Pinpoint the cell where the given text exists, returning its [X, Y] midpoint coordinate. 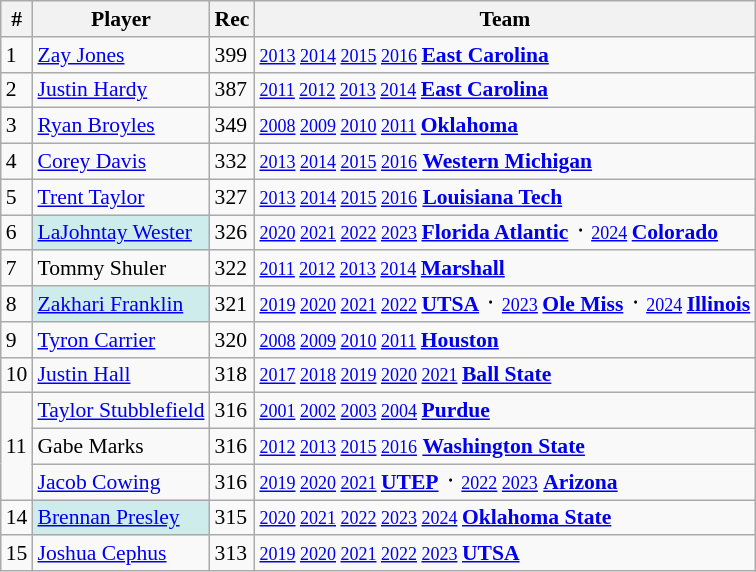
4 [17, 162]
2013 2014 2015 2016 East Carolina [504, 55]
315 [232, 518]
Ryan Broyles [120, 126]
Zay Jones [120, 55]
5 [17, 197]
Joshua Cephus [120, 554]
Corey Davis [120, 162]
11 [17, 446]
326 [232, 233]
6 [17, 233]
387 [232, 90]
Jacob Cowing [120, 482]
Justin Hardy [120, 90]
313 [232, 554]
2012 2013 2015 2016 Washington State [504, 447]
3 [17, 126]
LaJohntay Wester [120, 233]
14 [17, 518]
Tommy Shuler [120, 269]
2 [17, 90]
2019 2020 2021 UTEP ᛫ 2022 2023 Arizona [504, 482]
Brennan Presley [120, 518]
2001 2002 2003 2004 Purdue [504, 411]
2013 2014 2015 2016 Western Michigan [504, 162]
349 [232, 126]
Justin Hall [120, 375]
2017 2018 2019 2020 2021 Ball State [504, 375]
Rec [232, 19]
2008 2009 2010 2011 Oklahoma [504, 126]
Taylor Stubblefield [120, 411]
9 [17, 340]
2020 2021 2022 2023 Florida Atlantic ᛫ 2024 Colorado [504, 233]
327 [232, 197]
# [17, 19]
7 [17, 269]
2011 2012 2013 2014 Marshall [504, 269]
318 [232, 375]
320 [232, 340]
2008 2009 2010 2011 Houston [504, 340]
1 [17, 55]
2011 2012 2013 2014 East Carolina [504, 90]
2013 2014 2015 2016 Louisiana Tech [504, 197]
2019 2020 2021 2022 UTSA ᛫ 2023 Ole Miss ᛫ 2024 Illinois [504, 304]
2019 2020 2021 2022 2023 UTSA [504, 554]
399 [232, 55]
322 [232, 269]
8 [17, 304]
332 [232, 162]
10 [17, 375]
Team [504, 19]
15 [17, 554]
Zakhari Franklin [120, 304]
Trent Taylor [120, 197]
Gabe Marks [120, 447]
321 [232, 304]
2020 2021 2022 2023 2024 Oklahoma State [504, 518]
Player [120, 19]
Tyron Carrier [120, 340]
